Find where the given text appears and provide that cell's center as (X, Y) coordinate. 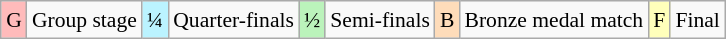
Quarter-finals (234, 20)
¼ (155, 20)
Group stage (84, 20)
G (14, 20)
Semi-finals (380, 20)
½ (312, 20)
B (448, 20)
Final (698, 20)
F (659, 20)
Bronze medal match (554, 20)
